Extract the [x, y] coordinate from the center of the cell holding the provided text.  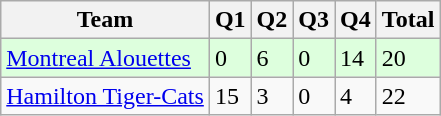
Q4 [356, 20]
20 [408, 58]
Total [408, 20]
14 [356, 58]
22 [408, 96]
6 [272, 58]
Q3 [314, 20]
Hamilton Tiger-Cats [106, 96]
Montreal Alouettes [106, 58]
Team [106, 20]
15 [230, 96]
Q1 [230, 20]
Q2 [272, 20]
4 [356, 96]
3 [272, 96]
